Identify which cell holds the provided text, then report its (x, y) central coordinate. 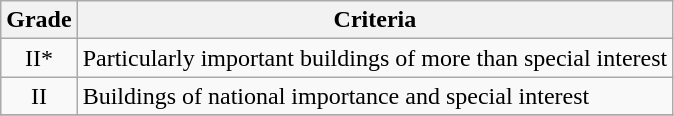
Criteria (375, 20)
Grade (39, 20)
Buildings of national importance and special interest (375, 96)
Particularly important buildings of more than special interest (375, 58)
II (39, 96)
II* (39, 58)
